Output the (x, y) coordinate of the center of the cell containing the given text.  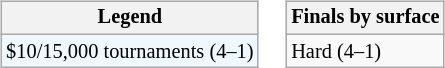
Legend (130, 18)
Hard (4–1) (365, 51)
$10/15,000 tournaments (4–1) (130, 51)
Finals by surface (365, 18)
